Provide the [X, Y] coordinate of the cell's center where the given text is located.  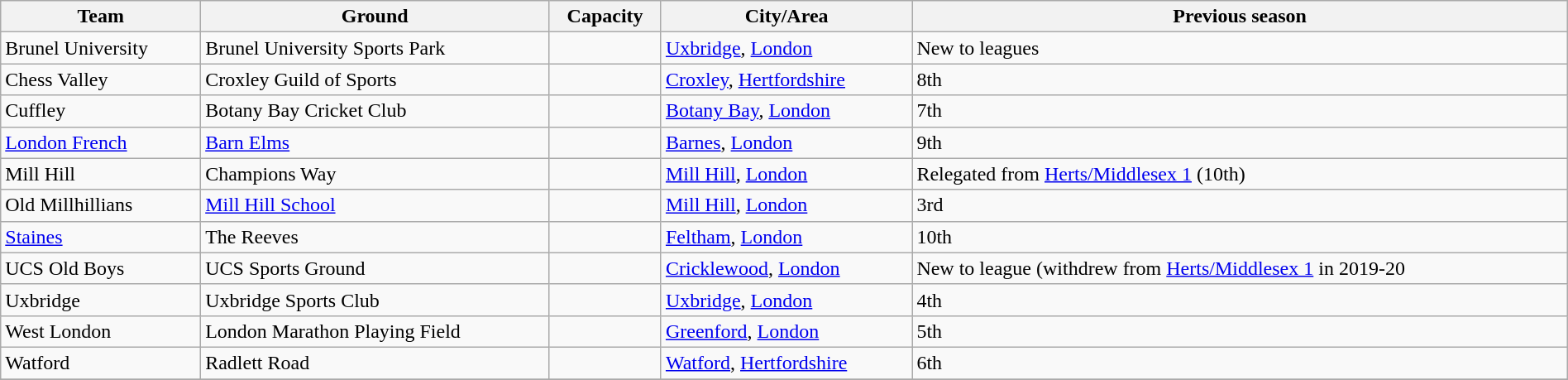
Botany Bay Cricket Club [375, 111]
Radlett Road [375, 363]
West London [101, 331]
City/Area [786, 17]
Old Millhillians [101, 205]
Cuffley [101, 111]
9th [1240, 142]
7th [1240, 111]
Ground [375, 17]
Greenford, London [786, 331]
New to leagues [1240, 48]
Watford, Hertfordshire [786, 363]
Croxley Guild of Sports [375, 79]
Botany Bay, London [786, 111]
Croxley, Hertfordshire [786, 79]
Brunel University Sports Park [375, 48]
Uxbridge Sports Club [375, 300]
Cricklewood, London [786, 268]
New to league (withdrew from Herts/Middlesex 1 in 2019-20 [1240, 268]
Brunel University [101, 48]
UCS Old Boys [101, 268]
Mill Hill School [375, 205]
10th [1240, 237]
Team [101, 17]
The Reeves [375, 237]
4th [1240, 300]
Watford [101, 363]
5th [1240, 331]
Uxbridge [101, 300]
6th [1240, 363]
Barn Elms [375, 142]
London French [101, 142]
Capacity [605, 17]
8th [1240, 79]
Previous season [1240, 17]
3rd [1240, 205]
London Marathon Playing Field [375, 331]
Barnes, London [786, 142]
Staines [101, 237]
Chess Valley [101, 79]
Champions Way [375, 174]
UCS Sports Ground [375, 268]
Mill Hill [101, 174]
Relegated from Herts/Middlesex 1 (10th) [1240, 174]
Feltham, London [786, 237]
